Return the (x, y) coordinate for the center point of the cell that contains the specified text.  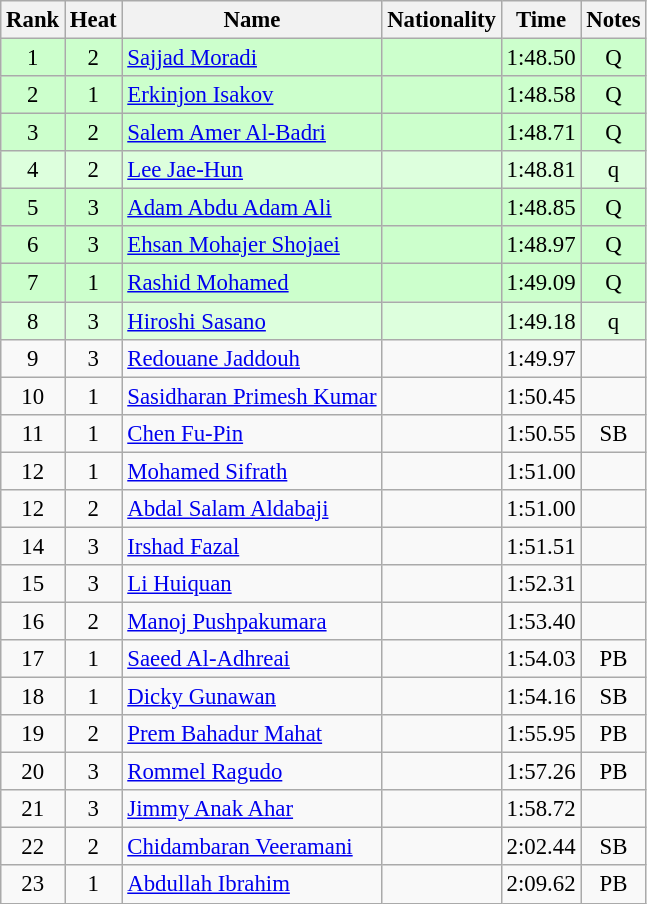
22 (33, 847)
4 (33, 170)
19 (33, 734)
Chen Fu-Pin (252, 433)
10 (33, 396)
1:49.97 (541, 358)
14 (33, 546)
Dicky Gunawan (252, 697)
Notes (614, 20)
1:58.72 (541, 809)
Saeed Al-Adhreai (252, 659)
1:54.03 (541, 659)
1:51.51 (541, 546)
1:57.26 (541, 772)
21 (33, 809)
Redouane Jaddouh (252, 358)
1:49.18 (541, 321)
Salem Amer Al-Badri (252, 133)
Abdullah Ibrahim (252, 885)
Mohamed Sifrath (252, 471)
Nationality (442, 20)
20 (33, 772)
Manoj Pushpakumara (252, 621)
Jimmy Anak Ahar (252, 809)
2:09.62 (541, 885)
Rank (33, 20)
9 (33, 358)
1:48.97 (541, 245)
17 (33, 659)
8 (33, 321)
1:55.95 (541, 734)
2:02.44 (541, 847)
Sajjad Moradi (252, 58)
1:50.55 (541, 433)
15 (33, 584)
11 (33, 433)
1:52.31 (541, 584)
Adam Abdu Adam Ali (252, 208)
1:48.58 (541, 95)
Time (541, 20)
Erkinjon Isakov (252, 95)
Sasidharan Primesh Kumar (252, 396)
16 (33, 621)
1:48.85 (541, 208)
1:48.71 (541, 133)
Ehsan Mohajer Shojaei (252, 245)
Hiroshi Sasano (252, 321)
Prem Bahadur Mahat (252, 734)
1:54.16 (541, 697)
5 (33, 208)
1:50.45 (541, 396)
1:48.81 (541, 170)
23 (33, 885)
1:53.40 (541, 621)
Irshad Fazal (252, 546)
7 (33, 283)
Lee Jae-Hun (252, 170)
1:48.50 (541, 58)
Chidambaran Veeramani (252, 847)
18 (33, 697)
6 (33, 245)
Name (252, 20)
Heat (94, 20)
Li Huiquan (252, 584)
1:49.09 (541, 283)
Abdal Salam Aldabaji (252, 509)
Rashid Mohamed (252, 283)
Rommel Ragudo (252, 772)
